Provide the [x, y] coordinate of the cell's center where the given text is located.  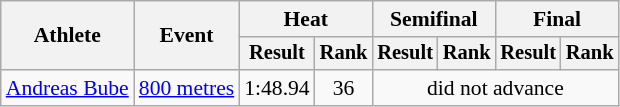
Athlete [68, 36]
36 [344, 88]
1:48.94 [276, 88]
Andreas Bube [68, 88]
Heat [306, 19]
800 metres [186, 88]
Event [186, 36]
Final [556, 19]
did not advance [495, 88]
Semifinal [434, 19]
